For the text-containing cell, return its midpoint in (x, y) coordinate format. 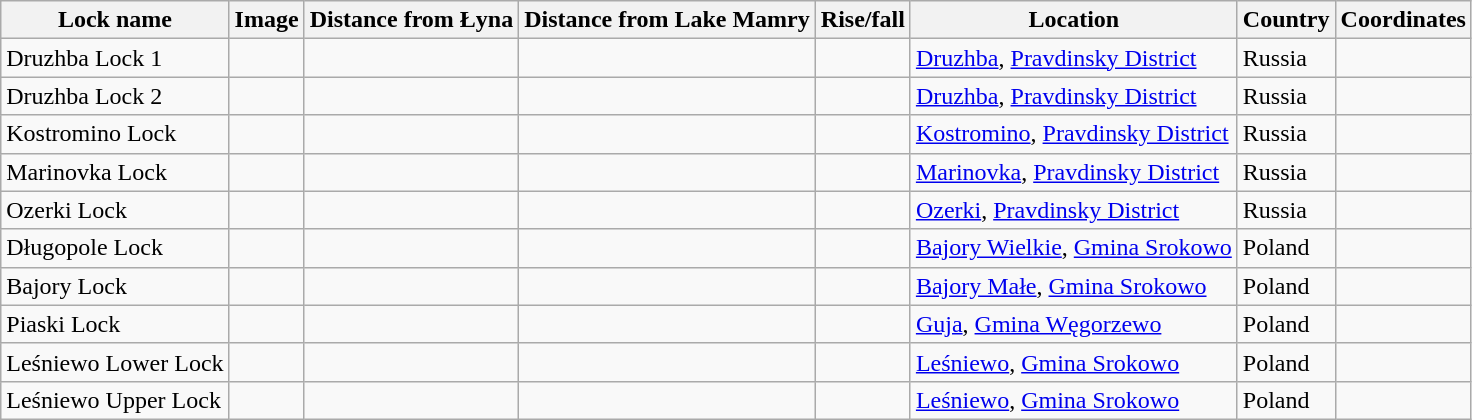
Marinovka Lock (115, 172)
Leśniewo Lower Lock (115, 362)
Ozerki Lock (115, 210)
Marinovka, Pravdinsky District (1074, 172)
Guja, Gmina Węgorzewo (1074, 324)
Piaski Lock (115, 324)
Bajory Małe, Gmina Srokowo (1074, 286)
Image (266, 20)
Bajory Lock (115, 286)
Kostromino, Pravdinsky District (1074, 134)
Coordinates (1403, 20)
Country (1286, 20)
Ozerki, Pravdinsky District (1074, 210)
Druzhba Lock 1 (115, 58)
Długopole Lock (115, 248)
Druzhba Lock 2 (115, 96)
Location (1074, 20)
Bajory Wielkie, Gmina Srokowo (1074, 248)
Distance from Lake Mamry (668, 20)
Distance from Łyna (412, 20)
Kostromino Lock (115, 134)
Leśniewo Upper Lock (115, 400)
Rise/fall (862, 20)
Lock name (115, 20)
